Scan for the cell matching the given text and deliver its (X, Y) coordinate at center. 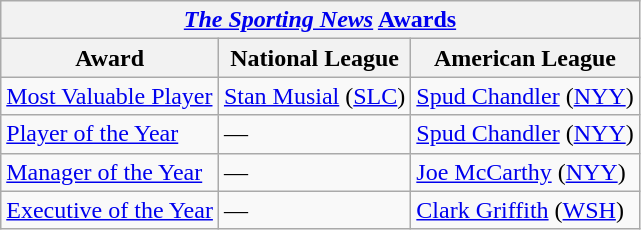
Executive of the Year (110, 210)
Most Valuable Player (110, 96)
Stan Musial (SLC) (314, 96)
National League (314, 58)
American League (525, 58)
Award (110, 58)
Manager of the Year (110, 172)
The Sporting News Awards (320, 20)
Clark Griffith (WSH) (525, 210)
Player of the Year (110, 134)
Joe McCarthy (NYY) (525, 172)
